Capture the cell that displays the provided text and extract its [x, y] central coordinate. 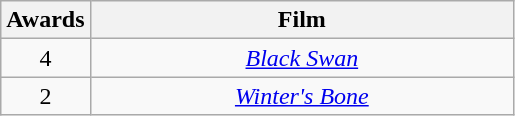
Film [302, 20]
4 [46, 58]
Black Swan [302, 58]
Awards [46, 20]
Winter's Bone [302, 96]
2 [46, 96]
